Identify which cell holds the provided text, then report its (X, Y) central coordinate. 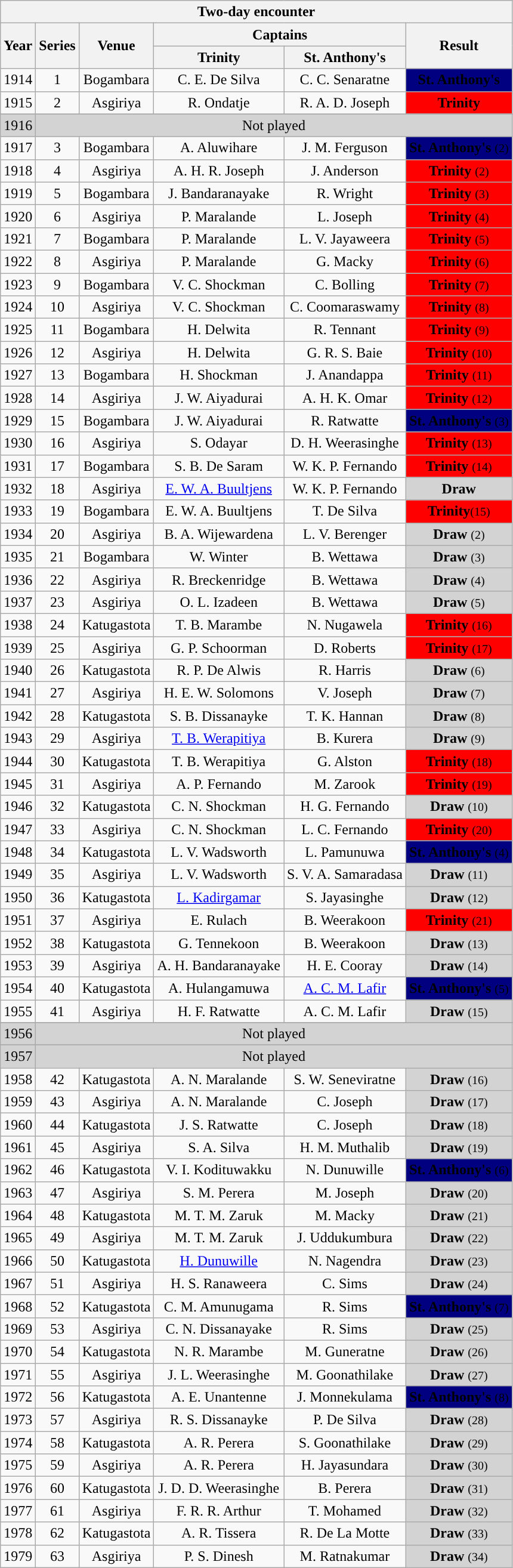
J. Anderson (345, 171)
1923 (18, 285)
Draw (7) (459, 693)
St. Anthony's (2) (459, 148)
St. Anthony's (6) (459, 1170)
1920 (18, 216)
W. Winter (219, 557)
1948 (18, 852)
12 (57, 353)
H. G. Fernando (345, 807)
R. Ratwatte (345, 421)
52 (57, 1306)
1971 (18, 1374)
1958 (18, 1079)
1928 (18, 398)
Trinity (20) (459, 829)
A. Hulangamuwa (219, 988)
1962 (18, 1170)
V. Joseph (345, 693)
Draw (17) (459, 1102)
Draw (27) (459, 1374)
Trinity(15) (459, 511)
J. L. Weerasinghe (219, 1374)
49 (57, 1238)
37 (57, 920)
Draw (13) (459, 943)
47 (57, 1193)
26 (57, 671)
G. Macky (345, 261)
M. Guneratne (345, 1351)
23 (57, 602)
46 (57, 1170)
Trinity (5) (459, 239)
29 (57, 739)
1955 (18, 1011)
1972 (18, 1397)
51 (57, 1283)
28 (57, 716)
Trinity (7) (459, 285)
V. I. Kodituwakku (219, 1170)
1966 (18, 1261)
19 (57, 511)
S. B. Dissanayke (219, 716)
1960 (18, 1125)
H. Jayasundara (345, 1465)
R. Ondatje (219, 103)
40 (57, 988)
B. Perera (345, 1488)
Draw (32) (459, 1511)
17 (57, 466)
T. De Silva (345, 511)
1 (57, 80)
Draw (24) (459, 1283)
Draw (9) (459, 739)
Trinity (3) (459, 193)
Draw (33) (459, 1533)
7 (57, 239)
N. Nugawela (345, 625)
J. Bandaranayake (219, 193)
Trinity (12) (459, 398)
C. N. Dissanayake (219, 1329)
S. M. Perera (219, 1193)
Draw (20) (459, 1193)
45 (57, 1147)
53 (57, 1329)
P. S. Dinesh (219, 1556)
1914 (18, 80)
1942 (18, 716)
Trinity (10) (459, 353)
1964 (18, 1215)
27 (57, 693)
1919 (18, 193)
35 (57, 875)
48 (57, 1215)
Trinity (14) (459, 466)
Draw (34) (459, 1556)
57 (57, 1420)
6 (57, 216)
54 (57, 1351)
2 (57, 103)
N. R. Marambe (219, 1351)
Captains (280, 35)
R. P. De Alwis (219, 671)
44 (57, 1125)
A. H. K. Omar (345, 398)
H. M. Muthalib (345, 1147)
R. Wright (345, 193)
Draw (30) (459, 1465)
P. De Silva (345, 1420)
L. Joseph (345, 216)
R. Harris (345, 671)
N. Dunuwille (345, 1170)
9 (57, 285)
1974 (18, 1443)
R. A. D. Joseph (345, 103)
1967 (18, 1283)
1952 (18, 943)
A. Aluwihare (219, 148)
G. Tennekoon (219, 943)
1939 (18, 647)
R. De La Motte (345, 1533)
1926 (18, 353)
38 (57, 943)
39 (57, 965)
A. E. Unantenne (219, 1397)
1937 (18, 602)
1956 (18, 1034)
1976 (18, 1488)
1978 (18, 1533)
Draw (22) (459, 1238)
C. E. De Silva (219, 80)
M. Goonathilake (345, 1374)
A. R. Tissera (219, 1533)
Draw (29) (459, 1443)
1973 (18, 1420)
1921 (18, 239)
Draw (31) (459, 1488)
58 (57, 1443)
42 (57, 1079)
63 (57, 1556)
J. Anandappa (345, 375)
13 (57, 375)
11 (57, 330)
Draw (3) (459, 557)
Trinity (18) (459, 761)
25 (57, 647)
B. Kurera (345, 739)
C. Bolling (345, 285)
Draw (23) (459, 1261)
S. Jayasinghe (345, 897)
G. Alston (345, 761)
Trinity (17) (459, 647)
H. E. W. Solomons (219, 693)
St. Anthony's (3) (459, 421)
Trinity (21) (459, 920)
1977 (18, 1511)
1938 (18, 625)
S. Goonathilake (345, 1443)
1954 (18, 988)
Draw (6) (459, 671)
L. C. Fernando (345, 829)
Trinity (11) (459, 375)
Draw (5) (459, 602)
H. F. Ratwatte (219, 1011)
R. S. Dissanayke (219, 1420)
1951 (18, 920)
1959 (18, 1102)
1965 (18, 1238)
16 (57, 443)
L. V. Berenger (345, 534)
59 (57, 1465)
G. R. S. Baie (345, 353)
C. Coomaraswamy (345, 307)
1949 (18, 875)
3 (57, 148)
1922 (18, 261)
62 (57, 1533)
1916 (18, 125)
Draw (8) (459, 716)
E. Rulach (219, 920)
1950 (18, 897)
Draw (15) (459, 1011)
L. V. Jayaweera (345, 239)
J. Uddukumbura (345, 1238)
A. P. Fernando (219, 784)
41 (57, 1011)
1941 (18, 693)
Venue (116, 46)
M. Joseph (345, 1193)
L. Kadirgamar (219, 897)
1940 (18, 671)
A. H. R. Joseph (219, 171)
31 (57, 784)
21 (57, 557)
M. Zarook (345, 784)
O. L. Izadeen (219, 602)
56 (57, 1397)
60 (57, 1488)
10 (57, 307)
J. M. Ferguson (345, 148)
Draw (11) (459, 875)
Trinity (6) (459, 261)
Draw (26) (459, 1351)
S. Odayar (219, 443)
D. H. Weerasinghe (345, 443)
C. M. Amunugama (219, 1306)
33 (57, 829)
Draw (25) (459, 1329)
1963 (18, 1193)
1936 (18, 579)
R. Tennant (345, 330)
1915 (18, 103)
Draw (28) (459, 1420)
1947 (18, 829)
50 (57, 1261)
36 (57, 897)
Series (57, 46)
61 (57, 1511)
20 (57, 534)
Draw (19) (459, 1147)
Draw (12) (459, 897)
1934 (18, 534)
22 (57, 579)
Trinity (16) (459, 625)
1943 (18, 739)
Draw (18) (459, 1125)
A. H. Bandaranayake (219, 965)
1945 (18, 784)
18 (57, 489)
1953 (18, 965)
M. Ratnakumar (345, 1556)
J. Monnekulama (345, 1397)
J. D. D. Weerasinghe (219, 1488)
S. V. A. Samaradasa (345, 875)
S. B. De Saram (219, 466)
1932 (18, 489)
15 (57, 421)
30 (57, 761)
4 (57, 171)
R. Breckenridge (219, 579)
St. Anthony's (8) (459, 1397)
8 (57, 261)
M. Macky (345, 1215)
1924 (18, 307)
Draw (459, 489)
St. Anthony's (4) (459, 852)
1933 (18, 511)
Trinity (8) (459, 307)
Draw (2) (459, 534)
1961 (18, 1147)
Result (459, 46)
24 (57, 625)
32 (57, 807)
H. Shockman (219, 375)
Trinity (9) (459, 330)
L. Pamunuwa (345, 852)
1969 (18, 1329)
St. Anthony's (5) (459, 988)
Trinity (13) (459, 443)
J. S. Ratwatte (219, 1125)
T. Mohamed (345, 1511)
Draw (21) (459, 1215)
1929 (18, 421)
1931 (18, 466)
14 (57, 398)
T. B. Marambe (219, 625)
1917 (18, 148)
1935 (18, 557)
Trinity (2) (459, 171)
S. A. Silva (219, 1147)
5 (57, 193)
1930 (18, 443)
D. Roberts (345, 647)
N. Nagendra (345, 1261)
Draw (4) (459, 579)
55 (57, 1374)
H. S. Ranaweera (219, 1283)
43 (57, 1102)
Draw (14) (459, 965)
1979 (18, 1556)
Trinity (19) (459, 784)
1968 (18, 1306)
C. Sims (345, 1283)
H. E. Cooray (345, 965)
S. W. Seneviratne (345, 1079)
Year (18, 46)
Draw (10) (459, 807)
1918 (18, 171)
F. R. R. Arthur (219, 1511)
1946 (18, 807)
Draw (16) (459, 1079)
G. P. Schoorman (219, 647)
1944 (18, 761)
1957 (18, 1057)
St. Anthony's (7) (459, 1306)
1927 (18, 375)
1925 (18, 330)
Trinity (4) (459, 216)
T. K. Hannan (345, 716)
34 (57, 852)
C. C. Senaratne (345, 80)
1970 (18, 1351)
1975 (18, 1465)
H. Dunuwille (219, 1261)
B. A. Wijewardena (219, 534)
Two-day encounter (256, 12)
